Return the [X, Y] coordinate for the center point of the cell that contains the specified text.  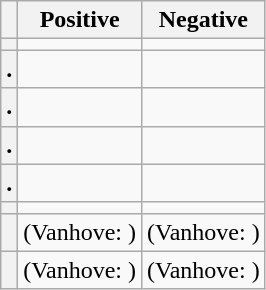
Positive [80, 20]
Negative [204, 20]
